Return [X, Y] of the center of cell containing provided text 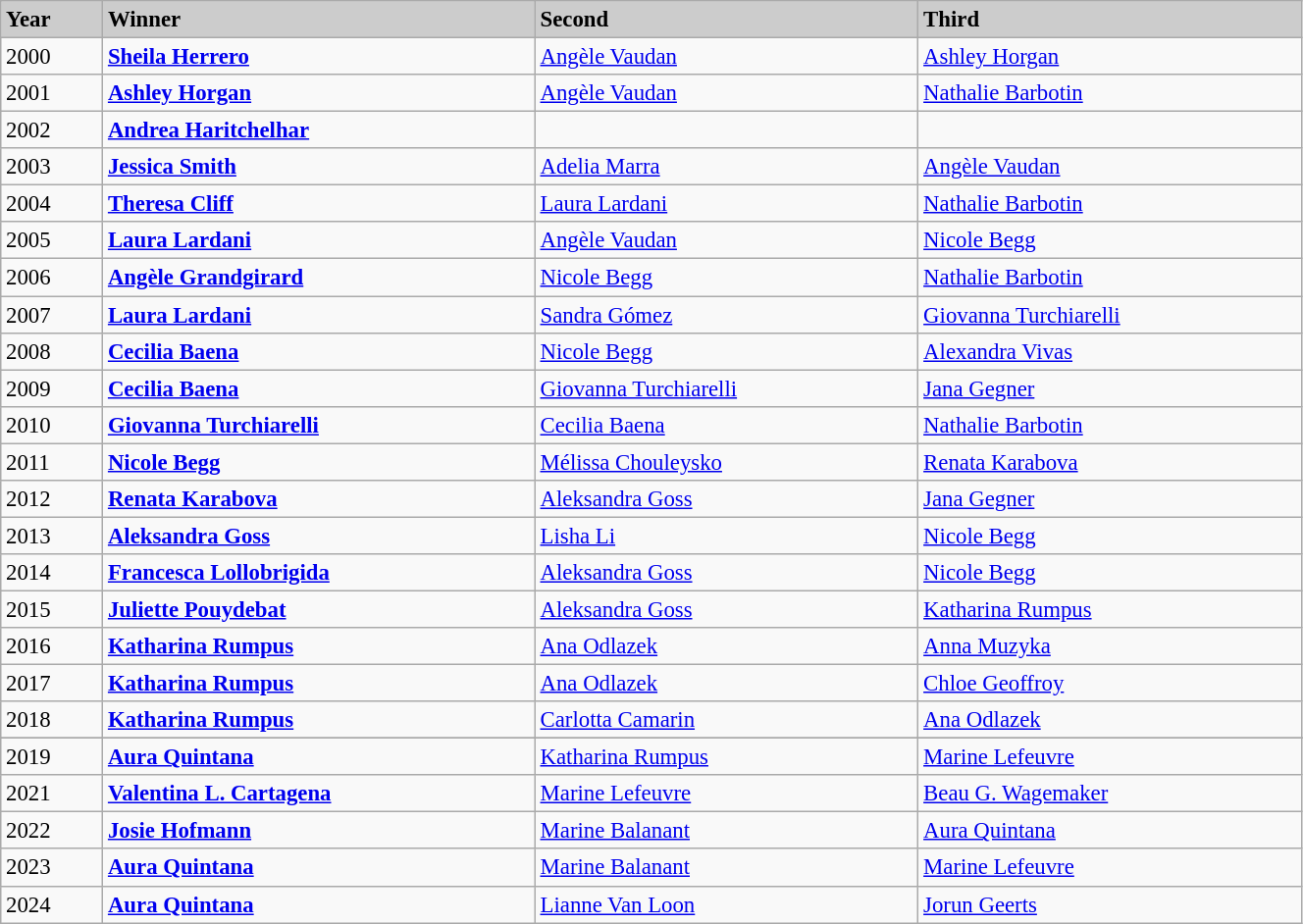
2006 [52, 278]
2002 [52, 130]
Lianne Van Loon [726, 904]
Sandra Gómez [726, 315]
2010 [52, 425]
2022 [52, 831]
Anna Muzyka [1111, 646]
2005 [52, 240]
2003 [52, 167]
Angèle Grandgirard [320, 278]
2011 [52, 462]
2024 [52, 904]
Francesca Lollobrigida [320, 573]
Andrea Haritchelhar [320, 130]
2014 [52, 573]
Third [1111, 20]
2004 [52, 204]
Chloe Geoffroy [1111, 684]
2013 [52, 536]
2021 [52, 794]
Valentina L. Cartagena [320, 794]
Jessica Smith [320, 167]
2017 [52, 684]
Juliette Pouydebat [320, 609]
Carlotta Camarin [726, 720]
Second [726, 20]
Mélissa Chouleysko [726, 462]
Josie Hofmann [320, 831]
2015 [52, 609]
2008 [52, 351]
2001 [52, 93]
Theresa Cliff [320, 204]
2012 [52, 499]
Year [52, 20]
Jorun Geerts [1111, 904]
2023 [52, 868]
Beau G. Wagemaker [1111, 794]
Alexandra Vivas [1111, 351]
2019 [52, 757]
2018 [52, 720]
2009 [52, 388]
Lisha Li [726, 536]
2000 [52, 57]
2007 [52, 315]
Adelia Marra [726, 167]
Sheila Herrero [320, 57]
2016 [52, 646]
Winner [320, 20]
